Return the (x, y) coordinate for the center point of the cell that contains the specified text.  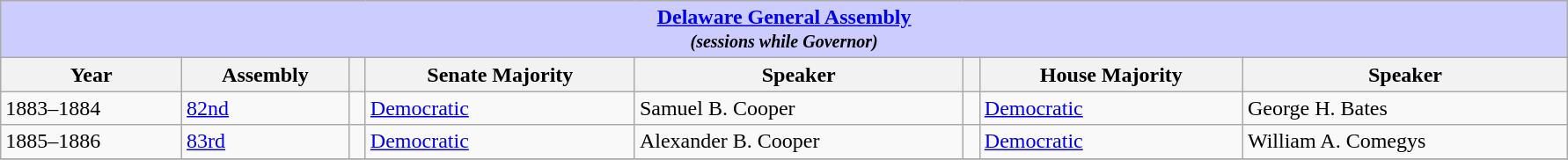
William A. Comegys (1404, 142)
1885–1886 (92, 142)
Delaware General Assembly (sessions while Governor) (785, 30)
House Majority (1110, 75)
Senate Majority (500, 75)
Year (92, 75)
1883–1884 (92, 108)
Alexander B. Cooper (799, 142)
George H. Bates (1404, 108)
83rd (266, 142)
82nd (266, 108)
Assembly (266, 75)
Samuel B. Cooper (799, 108)
